Extract the [X, Y] coordinate from the center of the cell holding the provided text.  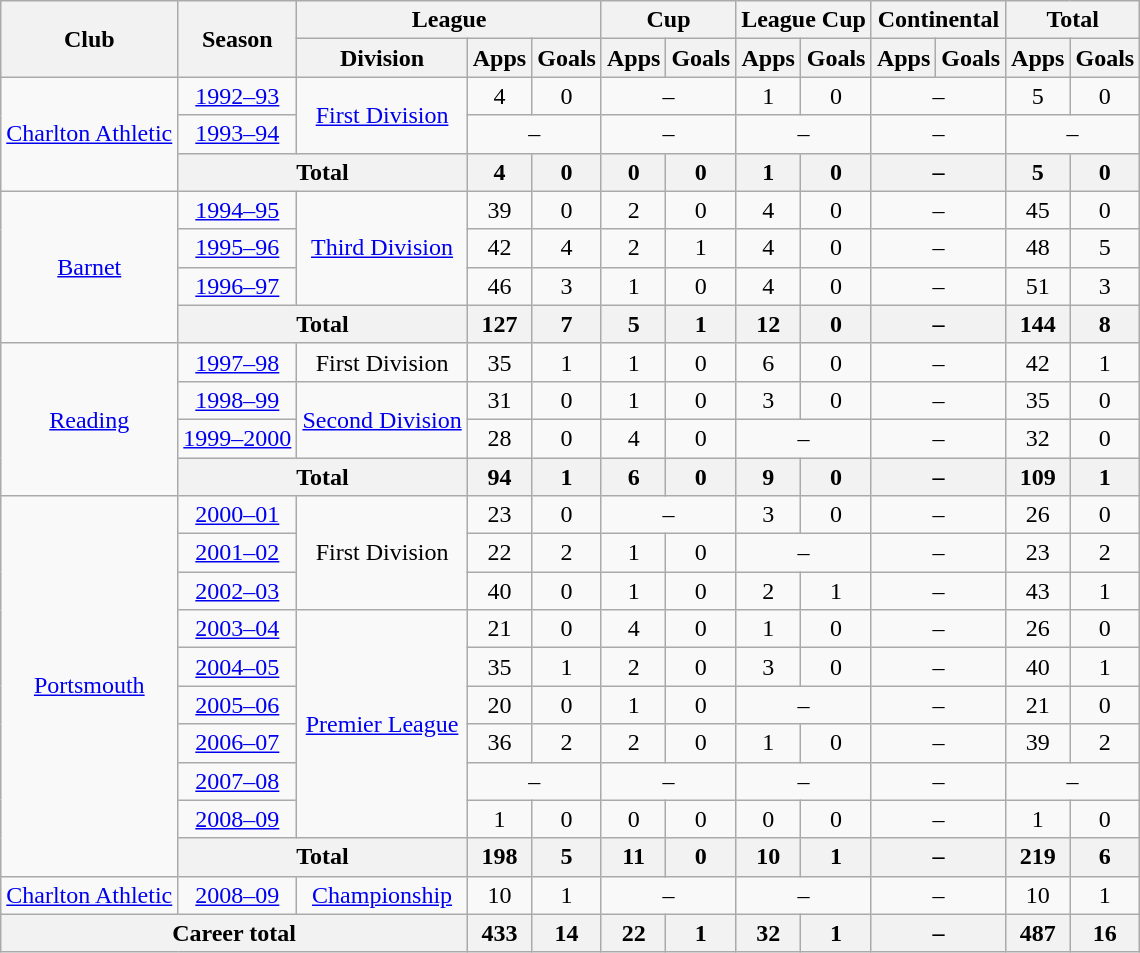
28 [499, 438]
Division [382, 58]
144 [1038, 324]
219 [1038, 857]
94 [499, 477]
11 [633, 857]
20 [499, 705]
31 [499, 400]
League [450, 20]
Career total [234, 933]
1994–95 [238, 210]
127 [499, 324]
Third Division [382, 248]
43 [1038, 591]
Premier League [382, 724]
2001–02 [238, 553]
48 [1038, 248]
1996–97 [238, 286]
2006–07 [238, 743]
Barnet [90, 267]
2003–04 [238, 629]
198 [499, 857]
2005–06 [238, 705]
2004–05 [238, 667]
2000–01 [238, 515]
14 [567, 933]
45 [1038, 210]
League Cup [804, 20]
1992–93 [238, 96]
9 [768, 477]
12 [768, 324]
Continental [938, 20]
2002–03 [238, 591]
Reading [90, 419]
Championship [382, 895]
7 [567, 324]
Club [90, 39]
Season [238, 39]
1998–99 [238, 400]
487 [1038, 933]
1995–96 [238, 248]
16 [1105, 933]
Second Division [382, 419]
2007–08 [238, 781]
36 [499, 743]
1997–98 [238, 362]
Portsmouth [90, 686]
433 [499, 933]
1993–94 [238, 134]
8 [1105, 324]
46 [499, 286]
109 [1038, 477]
Cup [668, 20]
1999–2000 [238, 438]
51 [1038, 286]
